Provide the [X, Y] coordinate of the cell's center where the given text is located.  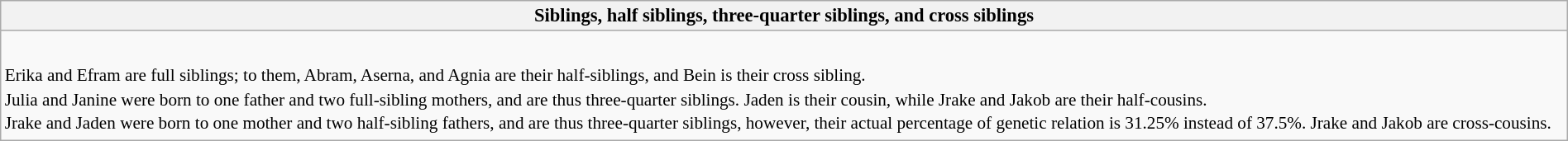
Siblings, half siblings, three-quarter siblings, and cross siblings [784, 16]
